Locate the cell with the specified text and output its [x, y] center coordinate. 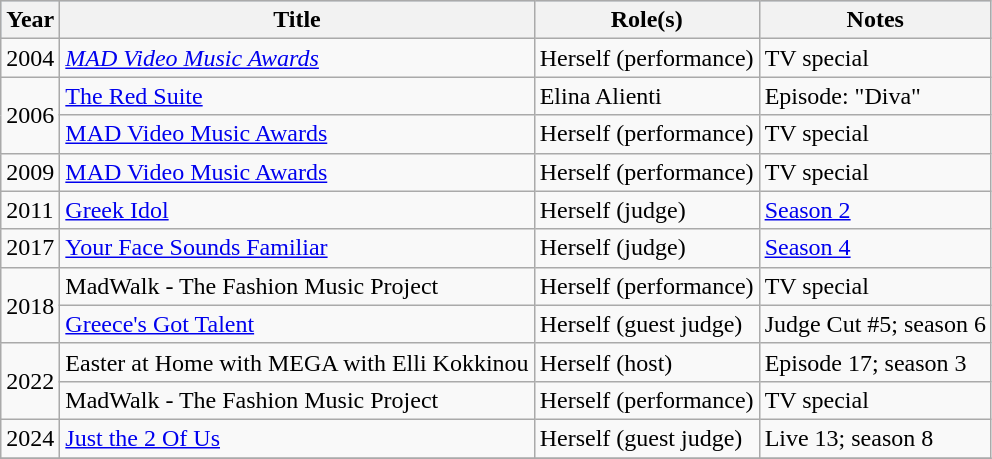
Herself (host) [646, 362]
2022 [30, 381]
2011 [30, 210]
Elina Alienti [646, 96]
Greek Idol [297, 210]
Easter at Home with MEGA with Elli Kokkinou [297, 362]
Episode 17; season 3 [875, 362]
2004 [30, 58]
2017 [30, 248]
Role(s) [646, 20]
Season 4 [875, 248]
Episode: "Diva" [875, 96]
Notes [875, 20]
Live 13; season 8 [875, 438]
Judge Cut #5; season 6 [875, 324]
2024 [30, 438]
2009 [30, 172]
Your Face Sounds Familiar [297, 248]
Season 2 [875, 210]
2006 [30, 115]
Title [297, 20]
2018 [30, 305]
Year [30, 20]
Just the 2 Of Us [297, 438]
The Red Suite [297, 96]
Greece's Got Talent [297, 324]
